Extract the [X, Y] coordinate from the center of the cell holding the provided text.  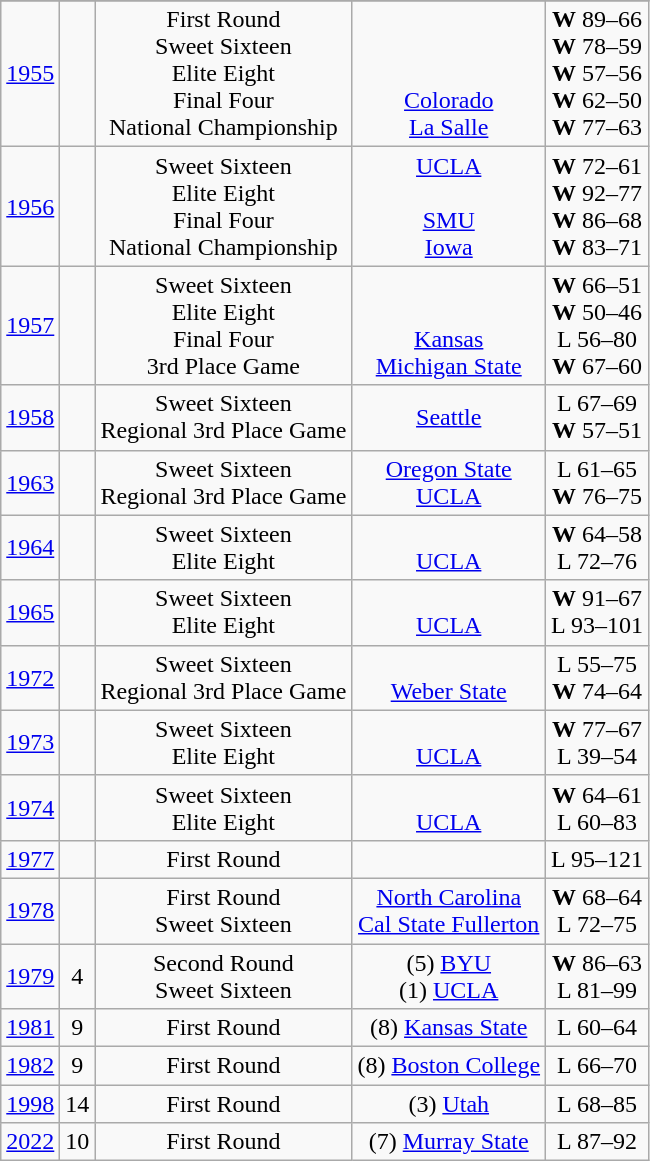
1972 [30, 678]
1982 [30, 1066]
1981 [30, 1028]
North CarolinaCal State Fullerton [449, 910]
14 [78, 1104]
First RoundSweet Sixteen [224, 910]
UCLASMUIowa [449, 206]
(8) Boston College [449, 1066]
W 72–61W 92–77W 86–68W 83–71 [598, 206]
First RoundSweet SixteenElite EightFinal FourNational Championship [224, 74]
1958 [30, 418]
L 67–69W 57–51 [598, 418]
2022 [30, 1142]
Sweet SixteenElite EightFinal Four3rd Place Game [224, 326]
L 87–92 [598, 1142]
10 [78, 1142]
1955 [30, 74]
(8) Kansas State [449, 1028]
Sweet SixteenElite EightFinal FourNational Championship [224, 206]
W 86–63L 81–99 [598, 976]
W 64–61L 60–83 [598, 808]
KansasMichigan State [449, 326]
L 61–65W 76–75 [598, 482]
(7) Murray State [449, 1142]
(3) Utah [449, 1104]
L 60–64 [598, 1028]
1956 [30, 206]
1973 [30, 742]
L 55–75W 74–64 [598, 678]
1964 [30, 548]
1957 [30, 326]
1965 [30, 612]
L 95–121 [598, 859]
L 66–70 [598, 1066]
1998 [30, 1104]
W 68–64L 72–75 [598, 910]
Oregon StateUCLA [449, 482]
1977 [30, 859]
Weber State [449, 678]
W 91–67L 93–101 [598, 612]
ColoradoLa Salle [449, 74]
(5) BYU(1) UCLA [449, 976]
1979 [30, 976]
1974 [30, 808]
1963 [30, 482]
Seattle [449, 418]
W 66–51W 50–46L 56–80W 67–60 [598, 326]
W 77–67L 39–54 [598, 742]
1978 [30, 910]
4 [78, 976]
W 64–58L 72–76 [598, 548]
W 89–66W 78–59W 57–56W 62–50W 77–63 [598, 74]
Second RoundSweet Sixteen [224, 976]
L 68–85 [598, 1104]
